Identify which cell holds the provided text, then report its (X, Y) central coordinate. 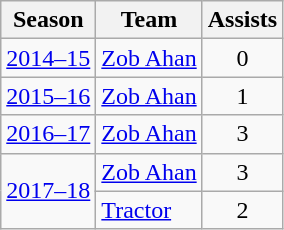
2014–15 (48, 58)
2015–16 (48, 96)
2 (242, 210)
2016–17 (48, 134)
2017–18 (48, 191)
Season (48, 20)
0 (242, 58)
Assists (242, 20)
Tractor (149, 210)
1 (242, 96)
Team (149, 20)
